Extract the [X, Y] coordinate from the center of the cell holding the provided text.  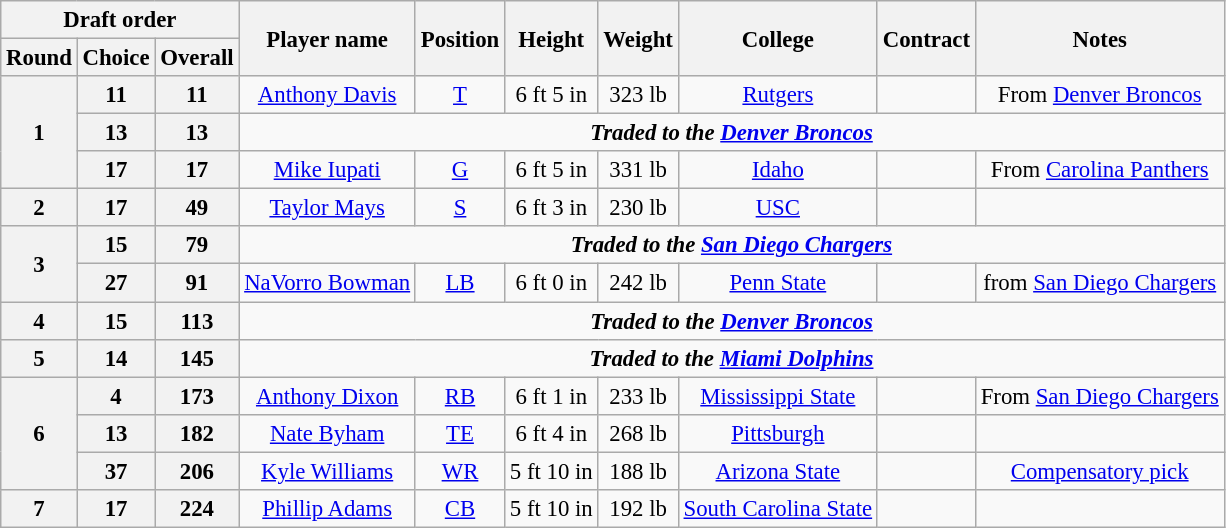
6 ft 3 in [552, 208]
6 ft 4 in [552, 433]
G [460, 170]
14 [116, 358]
TE [460, 433]
Round [39, 58]
Kyle Williams [328, 471]
Pittsburgh [778, 433]
WR [460, 471]
224 [197, 509]
206 [197, 471]
NaVorro Bowman [328, 283]
188 lb [638, 471]
3 [39, 264]
6 [39, 434]
1 [39, 132]
Traded to the San Diego Chargers [732, 245]
USC [778, 208]
233 lb [638, 396]
6 ft 0 in [552, 283]
331 lb [638, 170]
Mike Iupati [328, 170]
Traded to the Miami Dolphins [732, 358]
Height [552, 38]
Contract [926, 38]
Notes [1100, 38]
Weight [638, 38]
Compensatory pick [1100, 471]
37 [116, 471]
South Carolina State [778, 509]
27 [116, 283]
Anthony Dixon [328, 396]
Phillip Adams [328, 509]
5 [39, 358]
182 [197, 433]
Player name [328, 38]
6 ft 1 in [552, 396]
79 [197, 245]
2 [39, 208]
Penn State [778, 283]
Overall [197, 58]
Rutgers [778, 95]
7 [39, 509]
Taylor Mays [328, 208]
From San Diego Chargers [1100, 396]
Choice [116, 58]
From Denver Broncos [1100, 95]
230 lb [638, 208]
Anthony Davis [328, 95]
113 [197, 321]
49 [197, 208]
S [460, 208]
Position [460, 38]
268 lb [638, 433]
Nate Byham [328, 433]
RB [460, 396]
91 [197, 283]
242 lb [638, 283]
323 lb [638, 95]
Draft order [120, 20]
CB [460, 509]
College [778, 38]
192 lb [638, 509]
Mississippi State [778, 396]
LB [460, 283]
173 [197, 396]
From Carolina Panthers [1100, 170]
Idaho [778, 170]
from San Diego Chargers [1100, 283]
145 [197, 358]
T [460, 95]
Arizona State [778, 471]
